Locate the cell with the specified text and output its (x, y) center coordinate. 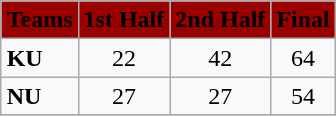
Final (303, 20)
KU (40, 58)
2nd Half (220, 20)
64 (303, 58)
NU (40, 96)
54 (303, 96)
42 (220, 58)
1st Half (124, 20)
Teams (40, 20)
22 (124, 58)
